Return (X, Y) of the center of cell containing provided text 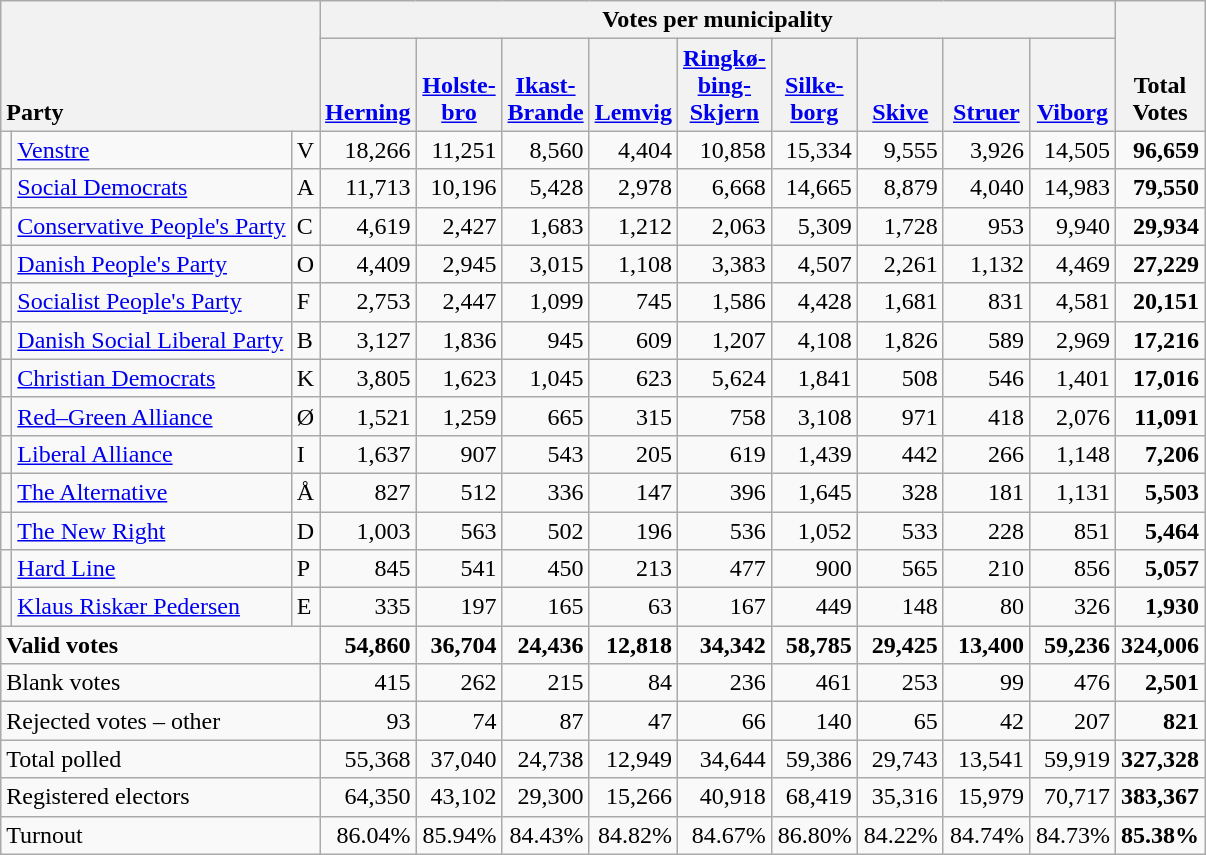
563 (459, 531)
42 (986, 721)
Skive (900, 85)
A (305, 188)
12,949 (633, 759)
Registered electors (160, 797)
2,501 (1160, 683)
5,428 (546, 188)
Å (305, 492)
80 (986, 607)
1,045 (546, 378)
79,550 (1160, 188)
Danish People's Party (152, 264)
4,428 (814, 302)
335 (368, 607)
C (305, 226)
E (305, 607)
4,040 (986, 188)
24,436 (546, 645)
205 (633, 454)
Hard Line (152, 569)
2,753 (368, 302)
4,619 (368, 226)
84.82% (633, 835)
29,743 (900, 759)
43,102 (459, 797)
665 (546, 416)
10,858 (724, 150)
D (305, 531)
84 (633, 683)
2,978 (633, 188)
197 (459, 607)
37,040 (459, 759)
1,728 (900, 226)
P (305, 569)
3,108 (814, 416)
546 (986, 378)
1,207 (724, 340)
856 (1072, 569)
O (305, 264)
1,212 (633, 226)
84.22% (900, 835)
953 (986, 226)
65 (900, 721)
609 (633, 340)
2,261 (900, 264)
1,930 (1160, 607)
851 (1072, 531)
96,659 (1160, 150)
5,464 (1160, 531)
3,015 (546, 264)
84.67% (724, 835)
12,818 (633, 645)
15,979 (986, 797)
18,266 (368, 150)
36,704 (459, 645)
324,006 (1160, 645)
536 (724, 531)
58,785 (814, 645)
59,386 (814, 759)
5,057 (1160, 569)
2,427 (459, 226)
29,425 (900, 645)
4,404 (633, 150)
24,738 (546, 759)
14,665 (814, 188)
The Alternative (152, 492)
64,350 (368, 797)
758 (724, 416)
3,383 (724, 264)
4,507 (814, 264)
196 (633, 531)
Lemvig (633, 85)
99 (986, 683)
86.04% (368, 835)
262 (459, 683)
59,236 (1072, 645)
Struer (986, 85)
845 (368, 569)
2,447 (459, 302)
336 (546, 492)
I (305, 454)
461 (814, 683)
215 (546, 683)
3,127 (368, 340)
11,251 (459, 150)
13,400 (986, 645)
7,206 (1160, 454)
165 (546, 607)
93 (368, 721)
619 (724, 454)
15,334 (814, 150)
533 (900, 531)
1,637 (368, 454)
1,099 (546, 302)
4,409 (368, 264)
589 (986, 340)
1,645 (814, 492)
Ikast- Brande (546, 85)
27,229 (1160, 264)
85.94% (459, 835)
54,860 (368, 645)
14,505 (1072, 150)
971 (900, 416)
17,016 (1160, 378)
477 (724, 569)
442 (900, 454)
55,368 (368, 759)
Holste- bro (459, 85)
8,879 (900, 188)
945 (546, 340)
418 (986, 416)
66 (724, 721)
34,644 (724, 759)
512 (459, 492)
167 (724, 607)
3,805 (368, 378)
85.38% (1160, 835)
4,108 (814, 340)
8,560 (546, 150)
10,196 (459, 188)
1,131 (1072, 492)
29,934 (1160, 226)
228 (986, 531)
396 (724, 492)
Social Democrats (152, 188)
1,623 (459, 378)
415 (368, 683)
831 (986, 302)
F (305, 302)
13,541 (986, 759)
1,586 (724, 302)
253 (900, 683)
Ø (305, 416)
70,717 (1072, 797)
34,342 (724, 645)
623 (633, 378)
Rejected votes – other (160, 721)
5,624 (724, 378)
11,091 (1160, 416)
40,918 (724, 797)
2,969 (1072, 340)
181 (986, 492)
84.73% (1072, 835)
328 (900, 492)
Ringkø- bing- Skjern (724, 85)
6,668 (724, 188)
508 (900, 378)
B (305, 340)
2,076 (1072, 416)
327,328 (1160, 759)
Klaus Riskær Pedersen (152, 607)
11,713 (368, 188)
29,300 (546, 797)
2,945 (459, 264)
1,439 (814, 454)
383,367 (1160, 797)
14,983 (1072, 188)
907 (459, 454)
The New Right (152, 531)
2,063 (724, 226)
9,940 (1072, 226)
Total polled (160, 759)
74 (459, 721)
565 (900, 569)
17,216 (1160, 340)
1,683 (546, 226)
541 (459, 569)
Total Votes (1160, 66)
1,521 (368, 416)
827 (368, 492)
Silke- borg (814, 85)
1,003 (368, 531)
Red–Green Alliance (152, 416)
35,316 (900, 797)
4,581 (1072, 302)
Danish Social Liberal Party (152, 340)
Party (160, 66)
86.80% (814, 835)
5,503 (1160, 492)
Valid votes (160, 645)
63 (633, 607)
4,469 (1072, 264)
210 (986, 569)
5,309 (814, 226)
V (305, 150)
Liberal Alliance (152, 454)
315 (633, 416)
1,108 (633, 264)
Conservative People's Party (152, 226)
Socialist People's Party (152, 302)
543 (546, 454)
84.74% (986, 835)
Herning (368, 85)
9,555 (900, 150)
59,919 (1072, 759)
745 (633, 302)
326 (1072, 607)
213 (633, 569)
Turnout (160, 835)
3,926 (986, 150)
1,132 (986, 264)
502 (546, 531)
1,826 (900, 340)
449 (814, 607)
87 (546, 721)
Votes per municipality (718, 20)
68,419 (814, 797)
1,401 (1072, 378)
450 (546, 569)
148 (900, 607)
266 (986, 454)
140 (814, 721)
821 (1160, 721)
47 (633, 721)
147 (633, 492)
84.43% (546, 835)
20,151 (1160, 302)
476 (1072, 683)
Blank votes (160, 683)
1,836 (459, 340)
15,266 (633, 797)
K (305, 378)
Viborg (1072, 85)
1,259 (459, 416)
900 (814, 569)
1,681 (900, 302)
207 (1072, 721)
1,841 (814, 378)
Venstre (152, 150)
236 (724, 683)
Christian Democrats (152, 378)
1,052 (814, 531)
1,148 (1072, 454)
